Output the [x, y] coordinate of the center of the cell containing the given text.  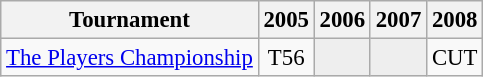
2006 [342, 20]
Tournament [130, 20]
2008 [455, 20]
The Players Championship [130, 58]
CUT [455, 58]
T56 [286, 58]
2007 [398, 20]
2005 [286, 20]
